Determine the (X, Y) coordinate at the center of the cell enclosing the given text.  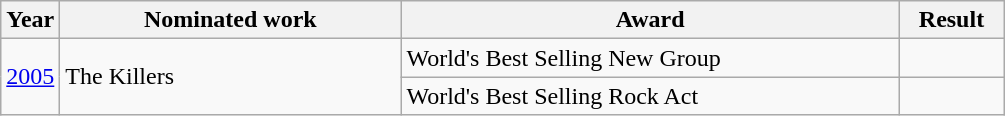
World's Best Selling Rock Act (650, 96)
Result (951, 20)
Nominated work (230, 20)
The Killers (230, 77)
World's Best Selling New Group (650, 58)
Award (650, 20)
2005 (30, 77)
Year (30, 20)
